Identify which cell holds the provided text, then report its [x, y] central coordinate. 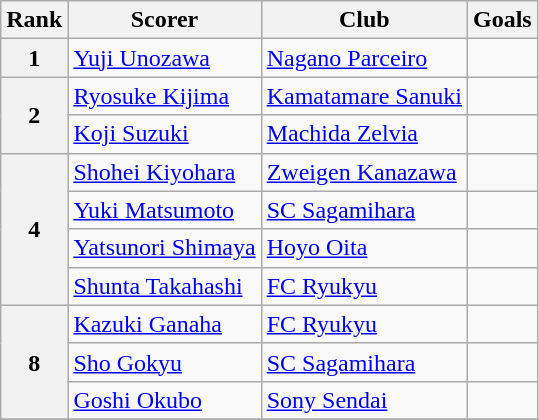
4 [34, 229]
Scorer [164, 20]
Zweigen Kanazawa [364, 172]
Kazuki Ganaha [164, 324]
1 [34, 58]
Sho Gokyu [164, 362]
Shohei Kiyohara [164, 172]
Ryosuke Kijima [164, 96]
Shunta Takahashi [164, 286]
Kamatamare Sanuki [364, 96]
Nagano Parceiro [364, 58]
Yuji Unozawa [164, 58]
Goshi Okubo [164, 400]
Koji Suzuki [164, 134]
Rank [34, 20]
Yuki Matsumoto [164, 210]
Machida Zelvia [364, 134]
Club [364, 20]
Goals [502, 20]
Sony Sendai [364, 400]
Yatsunori Shimaya [164, 248]
2 [34, 115]
8 [34, 362]
Hoyo Oita [364, 248]
